Capture the cell that displays the provided text and extract its [X, Y] central coordinate. 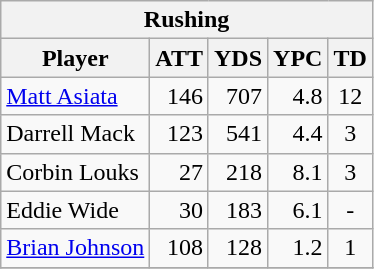
YDS [238, 58]
YPC [298, 58]
1.2 [298, 248]
1 [350, 248]
Brian Johnson [76, 248]
Darrell Mack [76, 134]
123 [180, 134]
707 [238, 96]
128 [238, 248]
12 [350, 96]
ATT [180, 58]
Corbin Louks [76, 172]
27 [180, 172]
541 [238, 134]
183 [238, 210]
Player [76, 58]
Eddie Wide [76, 210]
4.4 [298, 134]
TD [350, 58]
8.1 [298, 172]
4.8 [298, 96]
218 [238, 172]
108 [180, 248]
Rushing [187, 20]
- [350, 210]
30 [180, 210]
6.1 [298, 210]
146 [180, 96]
Matt Asiata [76, 96]
